Scan for the cell matching the given text and deliver its (x, y) coordinate at center. 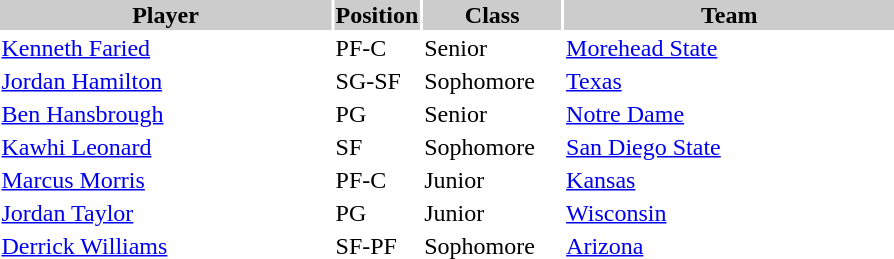
San Diego State (730, 147)
Kenneth Faried (166, 48)
Position (377, 15)
Kawhi Leonard (166, 147)
Marcus Morris (166, 180)
Player (166, 15)
Class (492, 15)
Wisconsin (730, 213)
Kansas (730, 180)
Texas (730, 81)
Jordan Taylor (166, 213)
Ben Hansbrough (166, 114)
Notre Dame (730, 114)
Team (730, 15)
SF (377, 147)
Jordan Hamilton (166, 81)
Morehead State (730, 48)
SG-SF (377, 81)
